Find where the given text appears and provide that cell's center as [X, Y] coordinate. 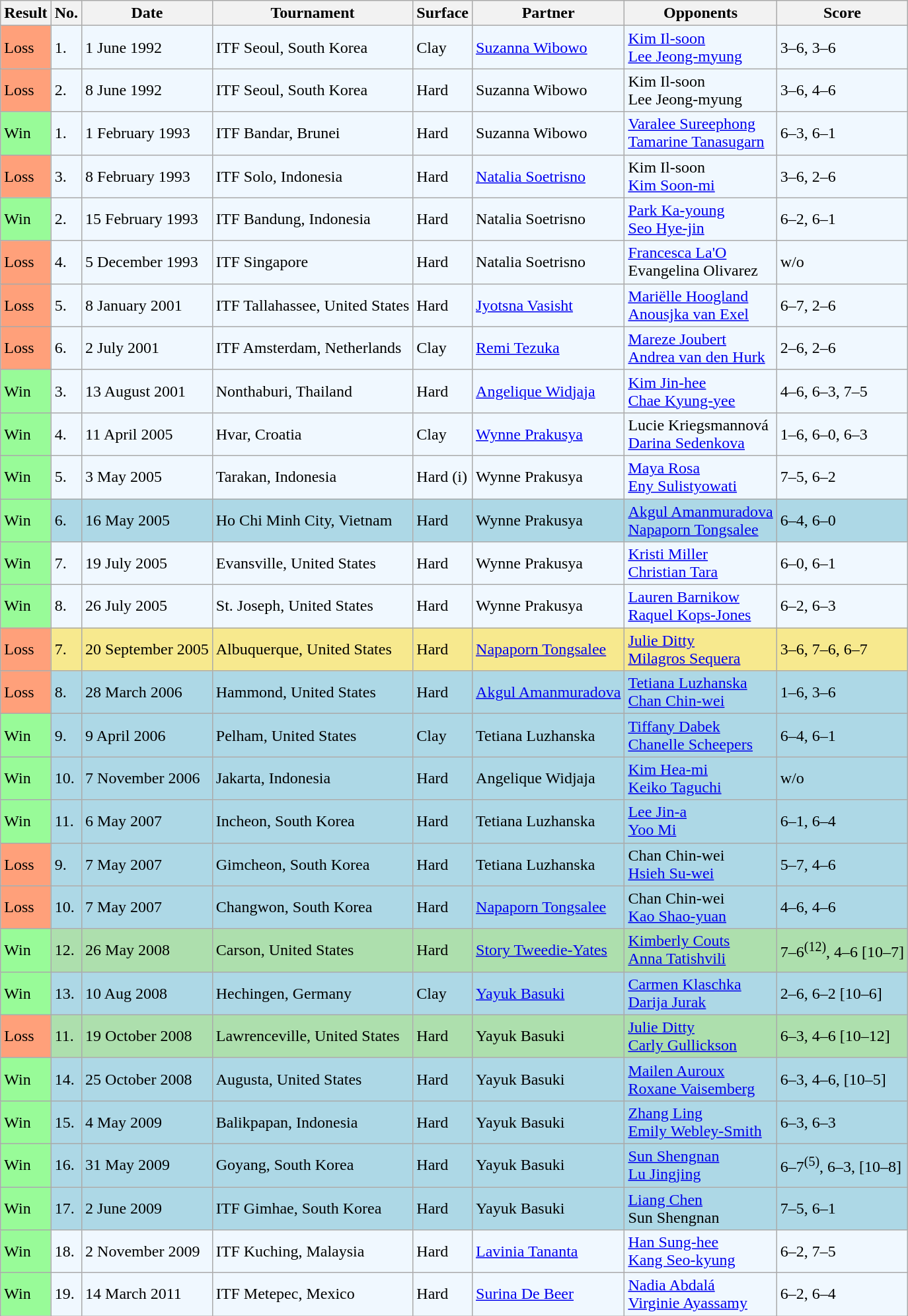
4–6, 4–6 [842, 907]
Lucie Kriegsmannová Darina Sedenkova [700, 434]
Hard (i) [443, 477]
No. [66, 13]
Pelham, United States [313, 735]
6–7(5), 6–3, [10–8] [842, 1165]
Lauren Barnikow Raquel Kops-Jones [700, 607]
Surina De Beer [549, 1294]
Tiffany Dabek Chanelle Scheepers [700, 735]
2 June 2009 [147, 1208]
6–3, 4–6, [10–5] [842, 1079]
6–2, 6–1 [842, 219]
5 December 1993 [147, 262]
ITF Bandung, Indonesia [313, 219]
Tarakan, Indonesia [313, 477]
Chan Chin-wei Kao Shao-yuan [700, 907]
ITF Metepec, Mexico [313, 1294]
2–6, 6–2 [10–6] [842, 993]
14. [66, 1079]
6–0, 6–1 [842, 563]
Francesca La'O Evangelina Olivarez [700, 262]
13 August 2001 [147, 391]
7 November 2006 [147, 779]
19 July 2005 [147, 563]
12. [66, 950]
Augusta, United States [313, 1079]
26 May 2008 [147, 950]
9 April 2006 [147, 735]
Jakarta, Indonesia [313, 779]
2 November 2009 [147, 1252]
8 January 2001 [147, 305]
2 July 2001 [147, 348]
15 February 1993 [147, 219]
15. [66, 1122]
6–2, 7–5 [842, 1252]
Tournament [313, 13]
3 May 2005 [147, 477]
6–3, 6–3 [842, 1122]
4–6, 6–3, 7–5 [842, 391]
5–7, 4–6 [842, 865]
Kim Jin-hee Chae Kyung-yee [700, 391]
8 February 1993 [147, 176]
ITF Solo, Indonesia [313, 176]
Goyang, South Korea [313, 1165]
8 June 1992 [147, 90]
ITF Kuching, Malaysia [313, 1252]
Varalee Sureephong Tamarine Tanasugarn [700, 134]
Result [26, 13]
Zhang Ling Emily Webley-Smith [700, 1122]
Balikpapan, Indonesia [313, 1122]
6–2, 6–3 [842, 607]
3–6, 4–6 [842, 90]
Kimberly Couts Anna Tatishvili [700, 950]
ITF Singapore [313, 262]
St. Joseph, United States [313, 607]
20 September 2005 [147, 649]
7–6(12), 4–6 [10–7] [842, 950]
6–7, 2–6 [842, 305]
ITF Tallahassee, United States [313, 305]
Changwon, South Korea [313, 907]
Akgul Amanmuradova [549, 693]
Score [842, 13]
6–4, 6–0 [842, 520]
Hvar, Croatia [313, 434]
1 June 1992 [147, 48]
Mareze Joubert Andrea van den Hurk [700, 348]
3–6, 2–6 [842, 176]
Opponents [700, 13]
18. [66, 1252]
Jyotsna Vasisht [549, 305]
19 October 2008 [147, 1036]
4 May 2009 [147, 1122]
11 April 2005 [147, 434]
ITF Amsterdam, Netherlands [313, 348]
6 May 2007 [147, 821]
Hammond, United States [313, 693]
1 February 1993 [147, 134]
Partner [549, 13]
Albuquerque, United States [313, 649]
Nadia Abdalá Virginie Ayassamy [700, 1294]
Gimcheon, South Korea [313, 865]
17. [66, 1208]
Sun Shengnan Lu Jingjing [700, 1165]
6–3, 4–6 [10–12] [842, 1036]
Akgul Amanmuradova Napaporn Tongsalee [700, 520]
Chan Chin-wei Hsieh Su-wei [700, 865]
26 July 2005 [147, 607]
Han Sung-hee Kang Seo-kyung [700, 1252]
14 March 2011 [147, 1294]
2–6, 2–6 [842, 348]
31 May 2009 [147, 1165]
19. [66, 1294]
Story Tweedie-Yates [549, 950]
16. [66, 1165]
Ho Chi Minh City, Vietnam [313, 520]
25 October 2008 [147, 1079]
Date [147, 13]
Julie Ditty Milagros Sequera [700, 649]
Evansville, United States [313, 563]
6–1, 6–4 [842, 821]
ITF Gimhae, South Korea [313, 1208]
Carson, United States [313, 950]
Carmen Klaschka Darija Jurak [700, 993]
10 Aug 2008 [147, 993]
Lawrenceville, United States [313, 1036]
Lee Jin-a Yoo Mi [700, 821]
1–6, 3–6 [842, 693]
Hechingen, Germany [313, 993]
Liang Chen Sun Shengnan [700, 1208]
28 March 2006 [147, 693]
Kim Il-soon Kim Soon-mi [700, 176]
ITF Bandar, Brunei [313, 134]
Park Ka-young Seo Hye-jin [700, 219]
6–3, 6–1 [842, 134]
Remi Tezuka [549, 348]
Maya Rosa Eny Sulistyowati [700, 477]
Lavinia Tananta [549, 1252]
Nonthaburi, Thailand [313, 391]
Mariëlle Hoogland Anousjka van Exel [700, 305]
16 May 2005 [147, 520]
6–4, 6–1 [842, 735]
13. [66, 993]
7–5, 6–1 [842, 1208]
Kristi Miller Christian Tara [700, 563]
Julie Ditty Carly Gullickson [700, 1036]
Surface [443, 13]
7–5, 6–2 [842, 477]
Kim Hea-mi Keiko Taguchi [700, 779]
6–2, 6–4 [842, 1294]
3–6, 3–6 [842, 48]
Incheon, South Korea [313, 821]
3–6, 7–6, 6–7 [842, 649]
Tetiana Luzhanska Chan Chin-wei [700, 693]
1–6, 6–0, 6–3 [842, 434]
Mailen Auroux Roxane Vaisemberg [700, 1079]
